Identify which cell holds the provided text, then report its (X, Y) central coordinate. 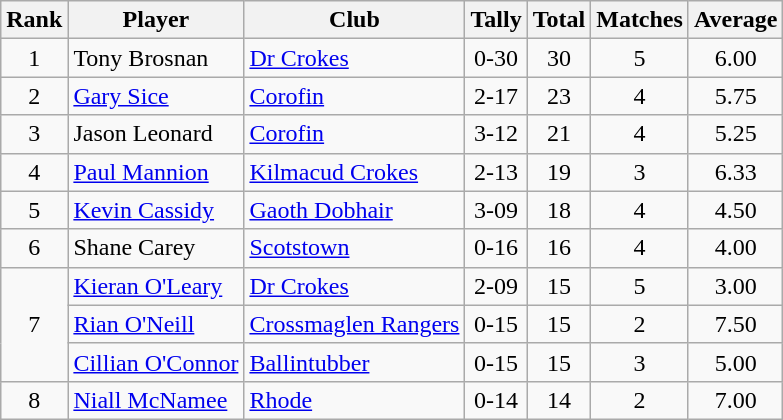
4.50 (736, 210)
Gary Sice (156, 96)
Shane Carey (156, 248)
30 (559, 58)
Rank (34, 20)
Gaoth Dobhair (354, 210)
2-13 (496, 172)
7.50 (736, 324)
5.00 (736, 362)
16 (559, 248)
6.33 (736, 172)
Rhode (354, 400)
0-16 (496, 248)
Kevin Cassidy (156, 210)
23 (559, 96)
5.25 (736, 134)
5.75 (736, 96)
Average (736, 20)
Cillian O'Connor (156, 362)
Crossmaglen Rangers (354, 324)
Jason Leonard (156, 134)
19 (559, 172)
Matches (640, 20)
3-12 (496, 134)
0-14 (496, 400)
18 (559, 210)
0-30 (496, 58)
6 (34, 248)
Player (156, 20)
Niall McNamee (156, 400)
Scotstown (354, 248)
Kieran O'Leary (156, 286)
1 (34, 58)
Ballintubber (354, 362)
2-09 (496, 286)
3.00 (736, 286)
Total (559, 20)
Tony Brosnan (156, 58)
14 (559, 400)
2-17 (496, 96)
7 (34, 324)
8 (34, 400)
Kilmacud Crokes (354, 172)
21 (559, 134)
3-09 (496, 210)
6.00 (736, 58)
4.00 (736, 248)
7.00 (736, 400)
Tally (496, 20)
Paul Mannion (156, 172)
Rian O'Neill (156, 324)
Club (354, 20)
